Detect which cell encompasses the target text, then output its (X, Y) center coordinate. 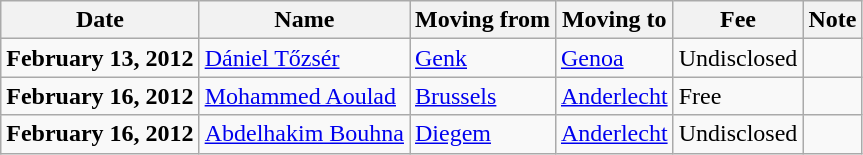
Note (832, 20)
Diegem (483, 134)
Fee (738, 20)
Dániel Tőzsér (304, 58)
Genoa (614, 58)
Moving from (483, 20)
February 13, 2012 (100, 58)
Genk (483, 58)
Free (738, 96)
Name (304, 20)
Date (100, 20)
Abdelhakim Bouhna (304, 134)
Mohammed Aoulad (304, 96)
Brussels (483, 96)
Moving to (614, 20)
